Provide the [X, Y] coordinate of the cell's center where the given text is located.  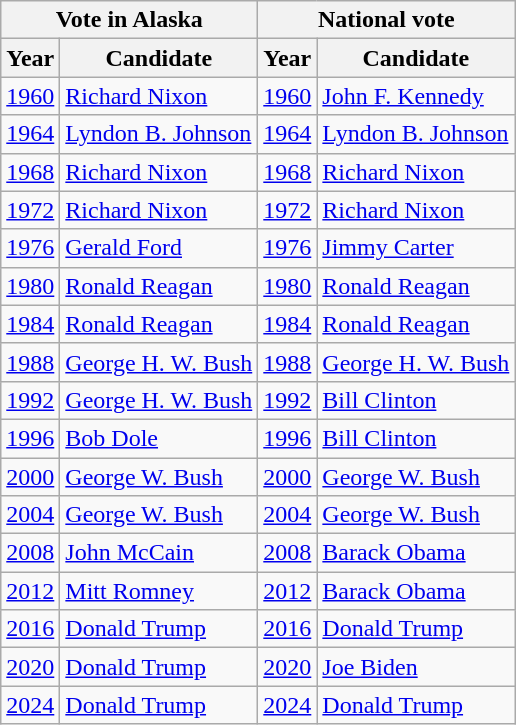
John McCain [159, 553]
Vote in Alaska [130, 20]
Mitt Romney [159, 591]
John F. Kennedy [416, 96]
Bob Dole [159, 438]
National vote [386, 20]
Joe Biden [416, 667]
Jimmy Carter [416, 248]
Gerald Ford [159, 248]
